Identify which cell holds the provided text, then report its [x, y] central coordinate. 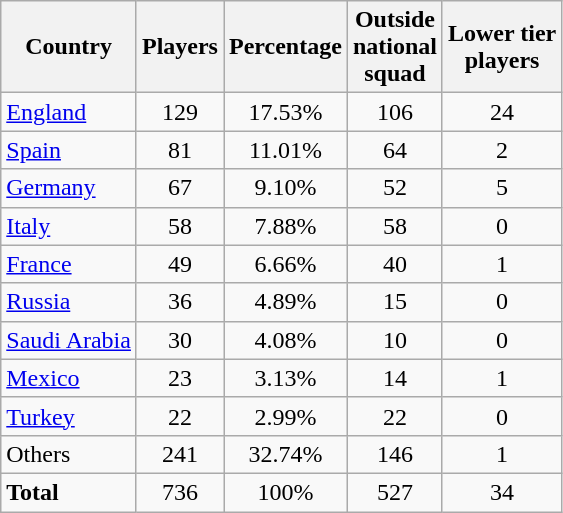
Mexico [69, 378]
Total [69, 492]
Saudi Arabia [69, 340]
81 [180, 150]
Others [69, 454]
106 [394, 112]
6.66% [286, 264]
Percentage [286, 47]
9.10% [286, 188]
Turkey [69, 416]
17.53% [286, 112]
36 [180, 302]
2 [502, 150]
Players [180, 47]
2.99% [286, 416]
Lower tier players [502, 47]
7.88% [286, 226]
100% [286, 492]
4.08% [286, 340]
30 [180, 340]
11.01% [286, 150]
England [69, 112]
10 [394, 340]
5 [502, 188]
241 [180, 454]
France [69, 264]
49 [180, 264]
736 [180, 492]
Germany [69, 188]
Outsidenationalsquad [394, 47]
14 [394, 378]
67 [180, 188]
40 [394, 264]
34 [502, 492]
Russia [69, 302]
32.74% [286, 454]
3.13% [286, 378]
64 [394, 150]
52 [394, 188]
Country [69, 47]
24 [502, 112]
23 [180, 378]
4.89% [286, 302]
15 [394, 302]
129 [180, 112]
Spain [69, 150]
527 [394, 492]
Italy [69, 226]
146 [394, 454]
